Capture the cell that displays the provided text and extract its (X, Y) central coordinate. 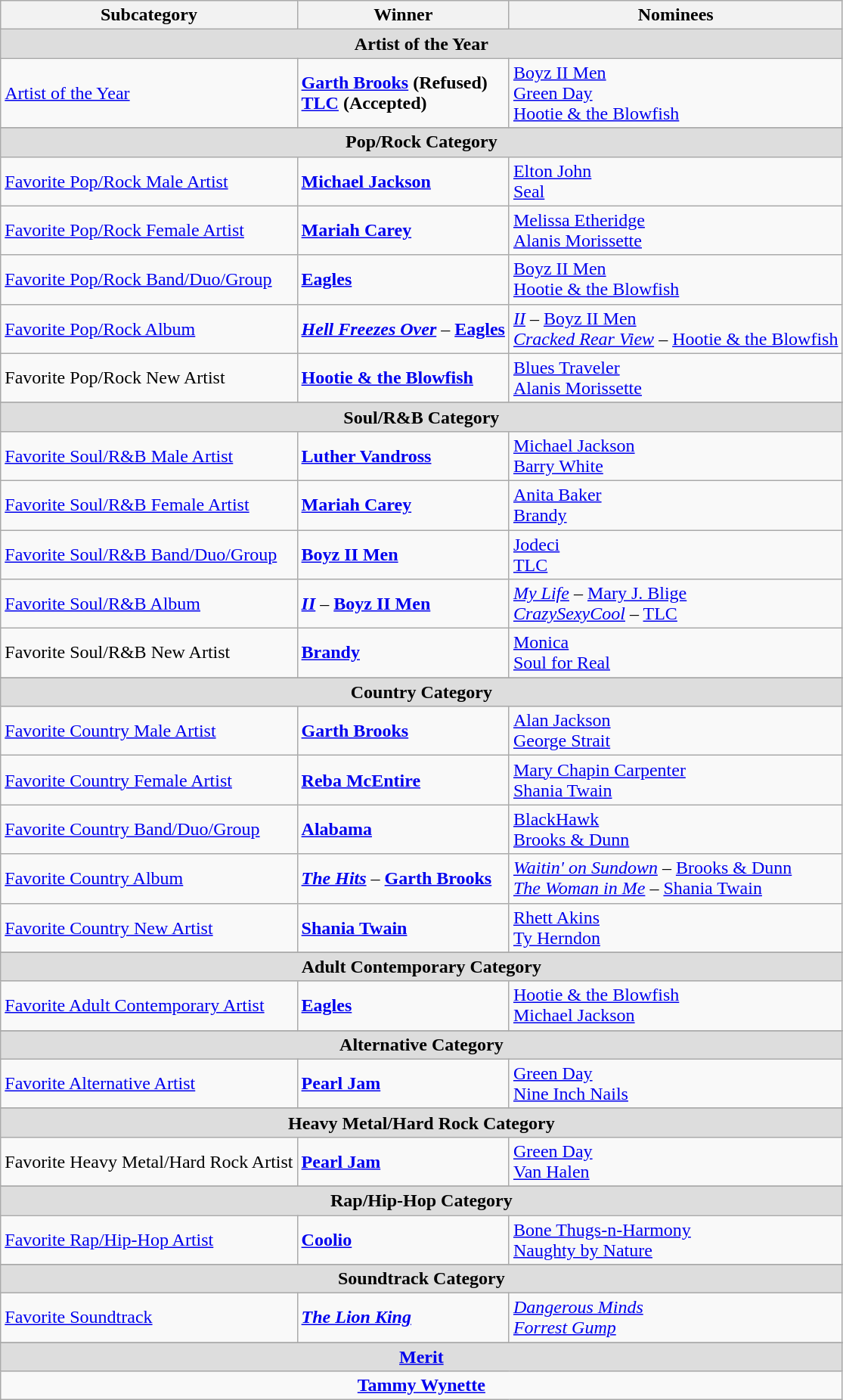
Anita Baker Brandy (676, 505)
Alan Jackson George Strait (676, 731)
Bone Thugs-n-Harmony Naughty by Nature (676, 1239)
Favorite Soul/R&B New Artist (149, 653)
Favorite Country Album (149, 879)
Waitin' on Sundown – Brooks & Dunn The Woman in Me – Shania Twain (676, 879)
Rap/Hip-Hop Category (422, 1200)
Favorite Soul/R&B Album (149, 604)
Reba McEntire (403, 781)
Favorite Alternative Artist (149, 1083)
Nominees (676, 15)
II – Boyz II Men Cracked Rear View – Hootie & the Blowfish (676, 328)
BlackHawk Brooks & Dunn (676, 829)
Michael Jackson Barry White (676, 455)
Rhett Akins Ty Herndon (676, 927)
Pop/Rock Category (422, 142)
Coolio (403, 1239)
Favorite Country New Artist (149, 927)
Alternative Category (422, 1045)
Favorite Pop/Rock Album (149, 328)
Favorite Pop/Rock Female Artist (149, 230)
Favorite Soul/R&B Band/Duo/Group (149, 554)
Dangerous Minds Forrest Gump (676, 1318)
Mary Chapin Carpenter Shania Twain (676, 781)
Jodeci TLC (676, 554)
My Life – Mary J. Blige CrazySexyCool – TLC (676, 604)
Favorite Soundtrack (149, 1318)
Green Day Van Halen (676, 1162)
Tammy Wynette (422, 1386)
Hell Freezes Over – Eagles (403, 328)
Green Day Nine Inch Nails (676, 1083)
Melissa Etheridge Alanis Morissette (676, 230)
Country Category (422, 692)
Merit (422, 1357)
Favorite Pop/Rock Band/Duo/Group (149, 280)
Blues Traveler Alanis Morissette (676, 378)
Hootie & the Blowfish (403, 378)
Favorite Country Band/Duo/Group (149, 829)
Favorite Pop/Rock Male Artist (149, 182)
Favorite Country Male Artist (149, 731)
II – Boyz II Men (403, 604)
Favorite Rap/Hip-Hop Artist (149, 1239)
The Lion King (403, 1318)
Subcategory (149, 15)
Soul/R&B Category (422, 417)
Favorite Adult Contemporary Artist (149, 1006)
Hootie & the Blowfish Michael Jackson (676, 1006)
Boyz II Men Green Day Hootie & the Blowfish (676, 93)
Heavy Metal/Hard Rock Category (422, 1122)
Alabama (403, 829)
Favorite Pop/Rock New Artist (149, 378)
Brandy (403, 653)
Monica Soul for Real (676, 653)
The Hits – Garth Brooks (403, 879)
Adult Contemporary Category (422, 967)
Winner (403, 15)
Shania Twain (403, 927)
Boyz II Men (403, 554)
Favorite Country Female Artist (149, 781)
Michael Jackson (403, 182)
Garth Brooks (Refused)TLC (Accepted) (403, 93)
Garth Brooks (403, 731)
Boyz II Men Hootie & the Blowfish (676, 280)
Favorite Soul/R&B Female Artist (149, 505)
Soundtrack Category (422, 1279)
Favorite Heavy Metal/Hard Rock Artist (149, 1162)
Luther Vandross (403, 455)
Elton John Seal (676, 182)
Favorite Soul/R&B Male Artist (149, 455)
